Locate the cell with the specified text and output its [x, y] center coordinate. 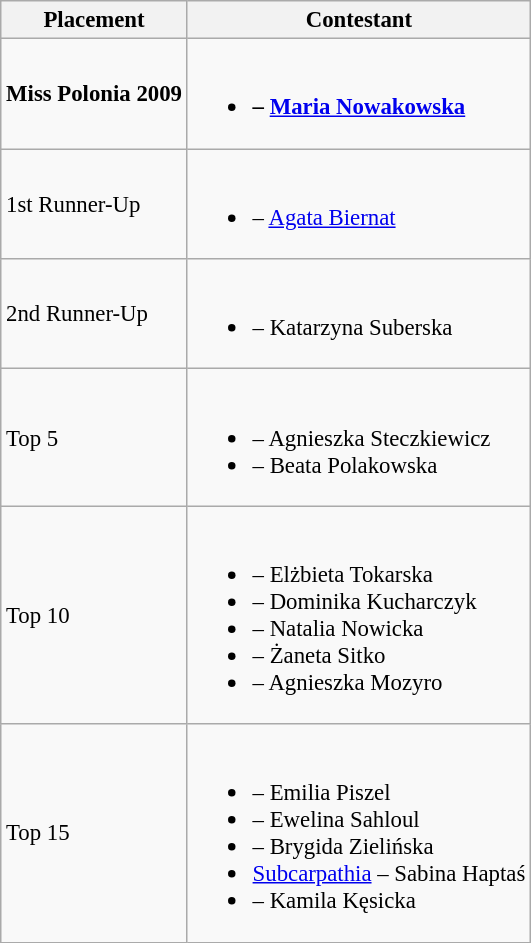
– Katarzyna Suberska [358, 314]
– Agata Biernat [358, 204]
Contestant [358, 20]
2nd Runner-Up [94, 314]
1st Runner-Up [94, 204]
Miss Polonia 2009 [94, 94]
– Agnieszka Steczkiewicz – Beata Polakowska [358, 438]
– Emilia Piszel – Ewelina Sahloul – Brygida Zielińska Subcarpathia – Sabina Haptaś – Kamila Kęsicka [358, 833]
– Elżbieta Tokarska – Dominika Kucharczyk – Natalia Nowicka – Żaneta Sitko – Agnieszka Mozyro [358, 615]
Top 15 [94, 833]
Placement [94, 20]
– Maria Nowakowska [358, 94]
Top 5 [94, 438]
Top 10 [94, 615]
